Pinpoint the cell where the given text exists, returning its [x, y] midpoint coordinate. 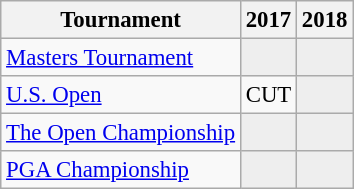
Tournament [121, 20]
Masters Tournament [121, 58]
U.S. Open [121, 95]
CUT [268, 95]
The Open Championship [121, 133]
2018 [325, 20]
PGA Championship [121, 170]
2017 [268, 20]
